Provide the [X, Y] coordinate of the cell's center where the given text is located.  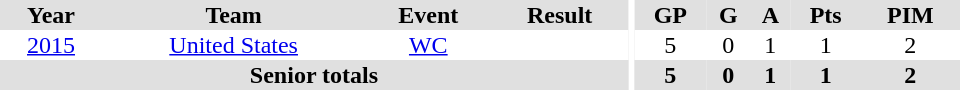
A [770, 15]
2015 [51, 45]
Year [51, 15]
Result [560, 15]
United States [234, 45]
PIM [910, 15]
Pts [826, 15]
WC [428, 45]
GP [670, 15]
G [728, 15]
Team [234, 15]
Event [428, 15]
Senior totals [314, 75]
